Return the [X, Y] coordinate for the center point of the cell that contains the specified text.  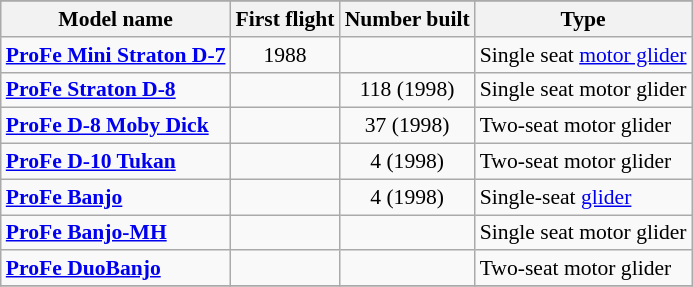
ProFe D-10 Tukan [116, 162]
37 (1998) [408, 126]
Type [584, 19]
1988 [286, 55]
ProFe Mini Straton D-7 [116, 55]
ProFe Banjo-MH [116, 233]
Single-seat glider [584, 197]
Number built [408, 19]
ProFe D-8 Moby Dick [116, 126]
118 (1998) [408, 90]
First flight [286, 19]
ProFe DuoBanjo [116, 269]
Model name [116, 19]
ProFe Banjo [116, 197]
ProFe Straton D-8 [116, 90]
